Locate the cell with the specified text and output its (x, y) center coordinate. 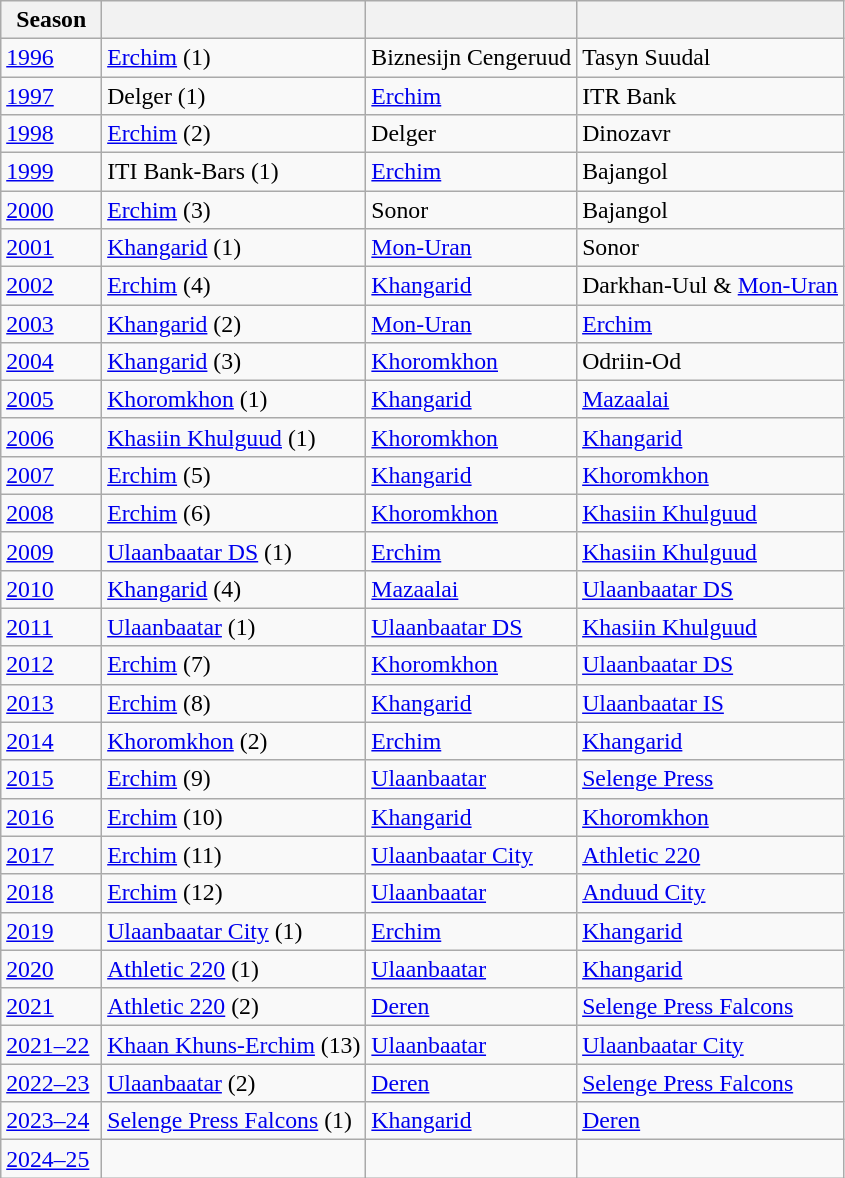
Erchim (2) (234, 133)
2002 (52, 285)
Erchim (10) (234, 817)
2007 (52, 475)
2022–23 (52, 1083)
Selenge Press Falcons (1) (234, 1121)
Anduud City (710, 893)
Selenge Press (710, 779)
2011 (52, 627)
2015 (52, 779)
2010 (52, 589)
Khoromkhon (2) (234, 741)
Erchim (7) (234, 665)
Erchim (9) (234, 779)
2016 (52, 817)
2021–22 (52, 1045)
Season (52, 20)
Erchim (3) (234, 209)
ITI Bank-Bars (1) (234, 171)
2014 (52, 741)
Erchim (11) (234, 855)
Khangarid (4) (234, 589)
2020 (52, 969)
Ulaanbaatar (1) (234, 627)
2009 (52, 551)
Ulaanbaatar IS (710, 703)
Athletic 220 (1) (234, 969)
2005 (52, 399)
Khoromkhon (1) (234, 399)
Erchim (4) (234, 285)
Ulaanbaatar City (1) (234, 931)
Athletic 220 (710, 855)
Ulaanbaatar (2) (234, 1083)
Athletic 220 (2) (234, 1007)
Odriin-Od (710, 361)
2021 (52, 1007)
1999 (52, 171)
2012 (52, 665)
ITR Bank (710, 96)
Ulaanbaatar DS (1) (234, 551)
2003 (52, 323)
2023–24 (52, 1121)
2024–25 (52, 1159)
Erchim (6) (234, 513)
2013 (52, 703)
1996 (52, 58)
Erchim (12) (234, 893)
Khasiin Khulguud (1) (234, 437)
1998 (52, 133)
Delger (472, 133)
2006 (52, 437)
Erchim (8) (234, 703)
Erchim (5) (234, 475)
1997 (52, 96)
2018 (52, 893)
Dinozavr (710, 133)
Darkhan-Uul & Mon-Uran (710, 285)
Delger (1) (234, 96)
2017 (52, 855)
Khangarid (3) (234, 361)
2019 (52, 931)
Biznesijn Cengeruud (472, 58)
2004 (52, 361)
Khangarid (2) (234, 323)
Khangarid (1) (234, 247)
Khaan Khuns-Erchim (13) (234, 1045)
2000 (52, 209)
Erchim (1) (234, 58)
2008 (52, 513)
Tasyn Suudal (710, 58)
2001 (52, 247)
